Capture the cell that displays the provided text and extract its [x, y] central coordinate. 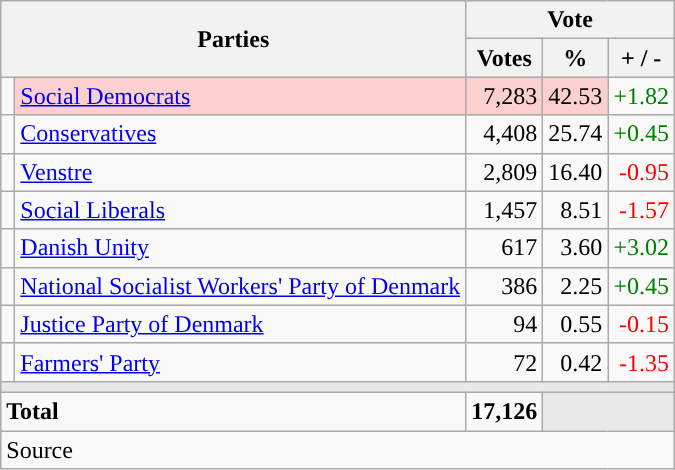
+ / - [642, 58]
Farmers' Party [240, 362]
0.55 [576, 324]
Source [338, 449]
25.74 [576, 134]
Total [234, 411]
Venstre [240, 172]
386 [504, 286]
16.40 [576, 172]
3.60 [576, 248]
42.53 [576, 96]
617 [504, 248]
-1.57 [642, 210]
Conservatives [240, 134]
+1.82 [642, 96]
Social Liberals [240, 210]
Votes [504, 58]
% [576, 58]
8.51 [576, 210]
72 [504, 362]
2,809 [504, 172]
4,408 [504, 134]
-1.35 [642, 362]
17,126 [504, 411]
Parties [234, 39]
Danish Unity [240, 248]
+3.02 [642, 248]
7,283 [504, 96]
Justice Party of Denmark [240, 324]
-0.95 [642, 172]
2.25 [576, 286]
1,457 [504, 210]
-0.15 [642, 324]
0.42 [576, 362]
94 [504, 324]
Vote [570, 20]
Social Democrats [240, 96]
National Socialist Workers' Party of Denmark [240, 286]
